Capture the cell that displays the provided text and extract its [x, y] central coordinate. 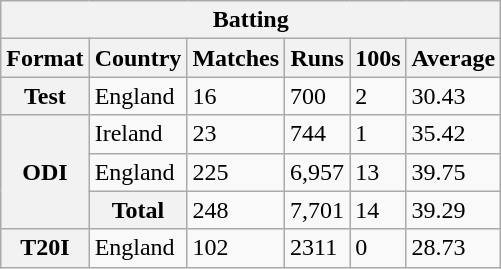
2311 [318, 248]
248 [236, 210]
23 [236, 134]
Total [138, 210]
102 [236, 248]
Ireland [138, 134]
30.43 [454, 96]
14 [378, 210]
Average [454, 58]
35.42 [454, 134]
744 [318, 134]
Test [45, 96]
7,701 [318, 210]
Country [138, 58]
T20I [45, 248]
225 [236, 172]
2 [378, 96]
28.73 [454, 248]
13 [378, 172]
Batting [251, 20]
39.29 [454, 210]
700 [318, 96]
39.75 [454, 172]
100s [378, 58]
1 [378, 134]
6,957 [318, 172]
Matches [236, 58]
16 [236, 96]
Format [45, 58]
ODI [45, 172]
Runs [318, 58]
0 [378, 248]
